Search for the cell housing the specified text and yield its [X, Y] center coordinate. 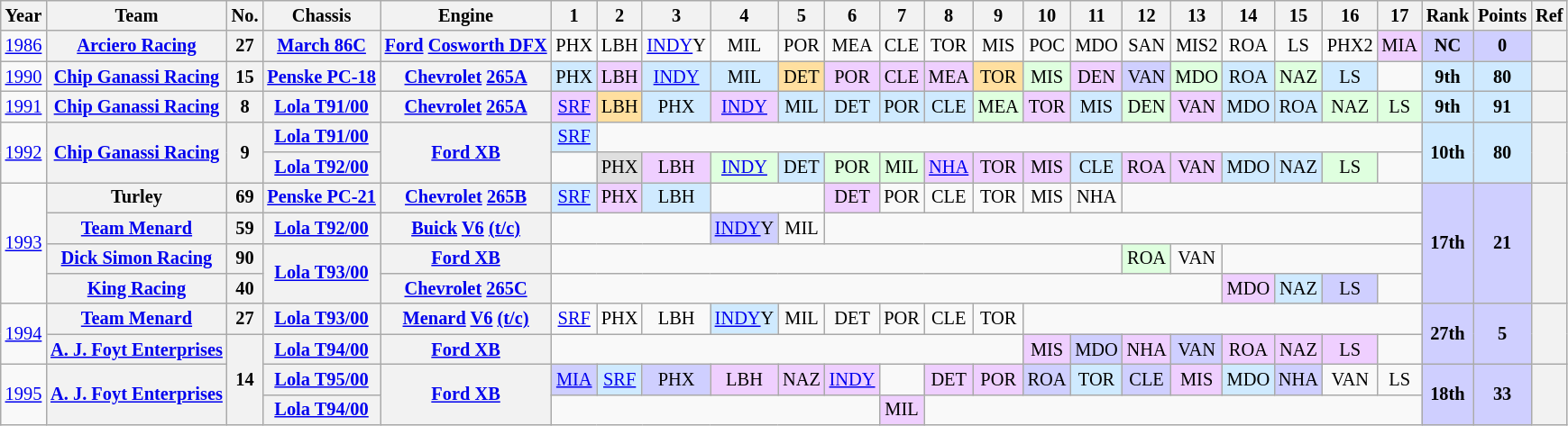
No. [245, 15]
6 [853, 15]
POC [1048, 46]
40 [245, 288]
Ford Cosworth DFX [466, 46]
59 [245, 228]
Engine [466, 15]
90 [245, 258]
Buick V6 (t/c) [466, 228]
1991 [23, 106]
1995 [23, 394]
11 [1096, 15]
91 [1502, 106]
Menard V6 (t/c) [466, 319]
7 [902, 15]
17 [1399, 15]
MIS2 [1196, 46]
King Racing [137, 288]
Rank [1448, 15]
1990 [23, 77]
Lola T95/00 [321, 379]
12 [1147, 15]
Turley [137, 197]
3 [676, 15]
21 [1502, 243]
SAN [1147, 46]
Team [137, 15]
Year [23, 15]
PHX2 [1351, 46]
27th [1448, 333]
4 [745, 15]
0 [1502, 46]
1986 [23, 46]
Chevrolet 265C [466, 288]
69 [245, 197]
March 86C [321, 46]
1994 [23, 333]
Penske PC-18 [321, 77]
10 [1048, 15]
16 [1351, 15]
1993 [23, 243]
Penske PC-21 [321, 197]
Dick Simon Racing [137, 258]
Ref [1549, 15]
Chevrolet 265B [466, 197]
1992 [23, 151]
Points [1502, 15]
10th [1448, 151]
2 [619, 15]
Chassis [321, 15]
33 [1502, 394]
18th [1448, 394]
1 [573, 15]
NC [1448, 46]
Arciero Racing [137, 46]
13 [1196, 15]
17th [1448, 243]
